Pinpoint the cell where the given text exists, returning its [X, Y] midpoint coordinate. 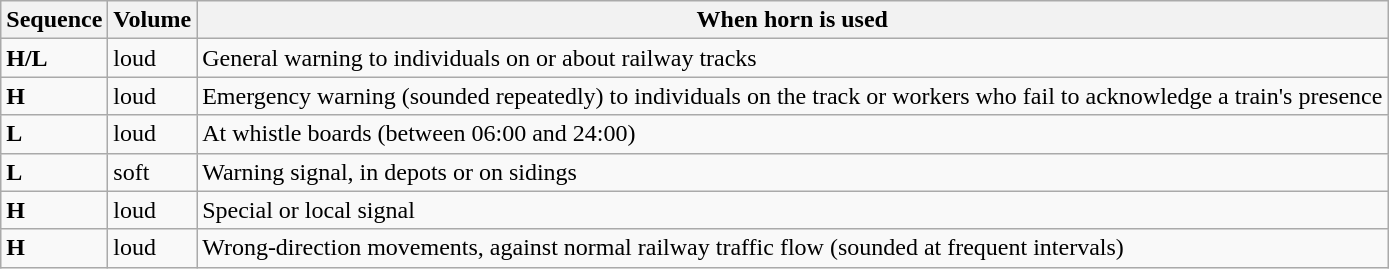
Sequence [54, 20]
When horn is used [792, 20]
soft [152, 172]
General warning to individuals on or about railway tracks [792, 58]
H/L [54, 58]
Emergency warning (sounded repeatedly) to individuals on the track or workers who fail to acknowledge a train's presence [792, 96]
Wrong-direction movements, against normal railway traffic flow (sounded at frequent intervals) [792, 248]
At whistle boards (between 06:00 and 24:00) [792, 134]
Volume [152, 20]
Warning signal, in depots or on sidings [792, 172]
Special or local signal [792, 210]
